For the text-containing cell, return its midpoint in [x, y] coordinate format. 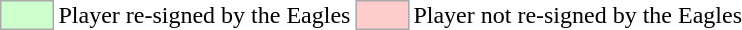
Player re-signed by the Eagles [204, 15]
